Capture the cell that displays the provided text and extract its [X, Y] central coordinate. 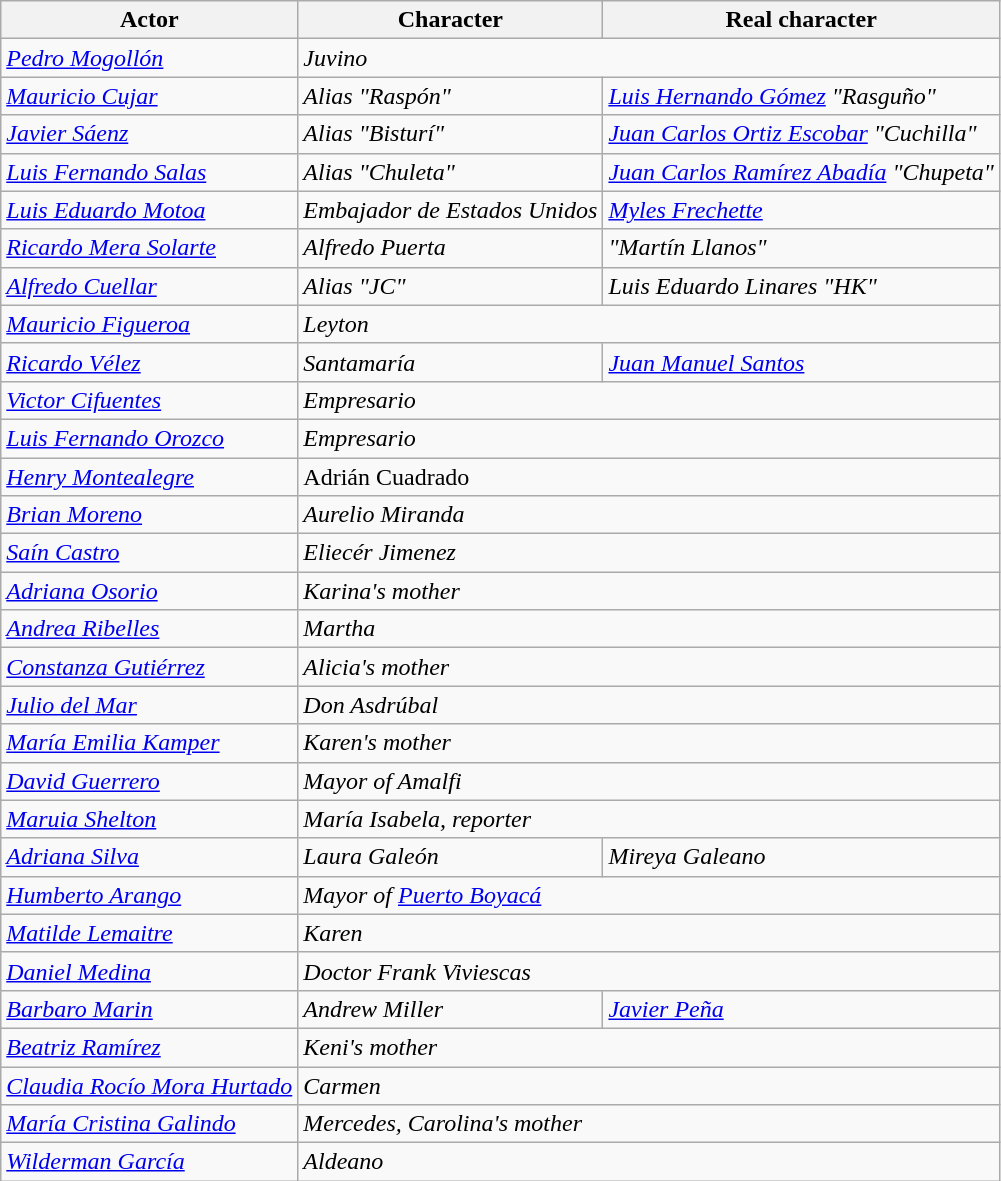
Wilderman García [150, 1162]
Javier Sáenz [150, 134]
Mauricio Figueroa [150, 324]
Daniel Medina [150, 971]
Alfredo Puerta [450, 248]
Constanza Gutiérrez [150, 667]
Aurelio Miranda [649, 515]
Mayor of Puerto Boyacá [649, 895]
Mayor of Amalfi [649, 781]
Pedro Mogollón [150, 58]
Ricardo Vélez [150, 362]
Luis Eduardo Motoa [150, 210]
Martha [649, 629]
Victor Cifuentes [150, 400]
Luis Eduardo Linares "HK" [802, 286]
Mauricio Cujar [150, 96]
Saín Castro [150, 553]
Claudia Rocío Mora Hurtado [150, 1085]
Mireya Galeano [802, 857]
Alias "Chuleta" [450, 172]
Luis Hernando Gómez "Rasguño" [802, 96]
María Cristina Galindo [150, 1124]
María Isabela, reporter [649, 819]
Laura Galeón [450, 857]
Maruia Shelton [150, 819]
Embajador de Estados Unidos [450, 210]
Aldeano [649, 1162]
Carmen [649, 1085]
Beatriz Ramírez [150, 1047]
Alias "Raspón" [450, 96]
Juan Carlos Ortiz Escobar "Cuchilla" [802, 134]
Doctor Frank Viviescas [649, 971]
Julio del Mar [150, 705]
Leyton [649, 324]
Juan Manuel Santos [802, 362]
Henry Montealegre [150, 477]
David Guerrero [150, 781]
Javier Peña [802, 1009]
Eliecér Jimenez [649, 553]
Santamaría [450, 362]
María Emilia Kamper [150, 743]
Brian Moreno [150, 515]
Don Asdrúbal [649, 705]
Alias "Bisturí" [450, 134]
Alfredo Cuellar [150, 286]
Juan Carlos Ramírez Abadía "Chupeta" [802, 172]
Adriana Osorio [150, 591]
Ricardo Mera Solarte [150, 248]
Keni's mother [649, 1047]
Humberto Arango [150, 895]
Andrea Ribelles [150, 629]
Real character [802, 20]
Actor [150, 20]
Alias "JC" [450, 286]
Adrián Cuadrado [649, 477]
Karina's mother [649, 591]
Alicia's mother [649, 667]
Matilde Lemaitre [150, 933]
Mercedes, Carolina's mother [649, 1124]
Andrew Miller [450, 1009]
Karen [649, 933]
Luis Fernando Salas [150, 172]
Adriana Silva [150, 857]
Luis Fernando Orozco [150, 438]
Myles Frechette [802, 210]
Juvino [649, 58]
Character [450, 20]
Barbaro Marin [150, 1009]
Karen's mother [649, 743]
"Martín Llanos" [802, 248]
